Output the (x, y) coordinate of the center of the cell containing the given text.  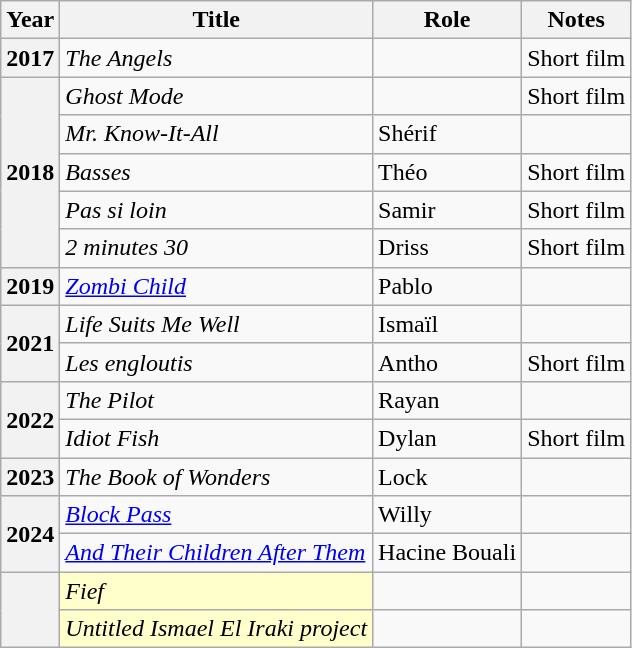
Les engloutis (216, 362)
Life Suits Me Well (216, 324)
2018 (30, 172)
Antho (448, 362)
Shérif (448, 134)
Year (30, 20)
The Pilot (216, 400)
2023 (30, 477)
Hacine Bouali (448, 553)
2021 (30, 343)
The Angels (216, 58)
Title (216, 20)
Ismaïl (448, 324)
2017 (30, 58)
Zombi Child (216, 286)
Ghost Mode (216, 96)
Willy (448, 515)
Mr. Know-It-All (216, 134)
Lock (448, 477)
Basses (216, 172)
Pas si loin (216, 210)
Untitled Ismael El Iraki project (216, 629)
2024 (30, 534)
Théo (448, 172)
2019 (30, 286)
Samir (448, 210)
Rayan (448, 400)
Driss (448, 248)
Block Pass (216, 515)
Fief (216, 591)
2022 (30, 419)
Role (448, 20)
Idiot Fish (216, 438)
2 minutes 30 (216, 248)
And Their Children After Them (216, 553)
Pablo (448, 286)
Notes (576, 20)
The Book of Wonders (216, 477)
Dylan (448, 438)
